Detect which cell encompasses the target text, then output its (X, Y) center coordinate. 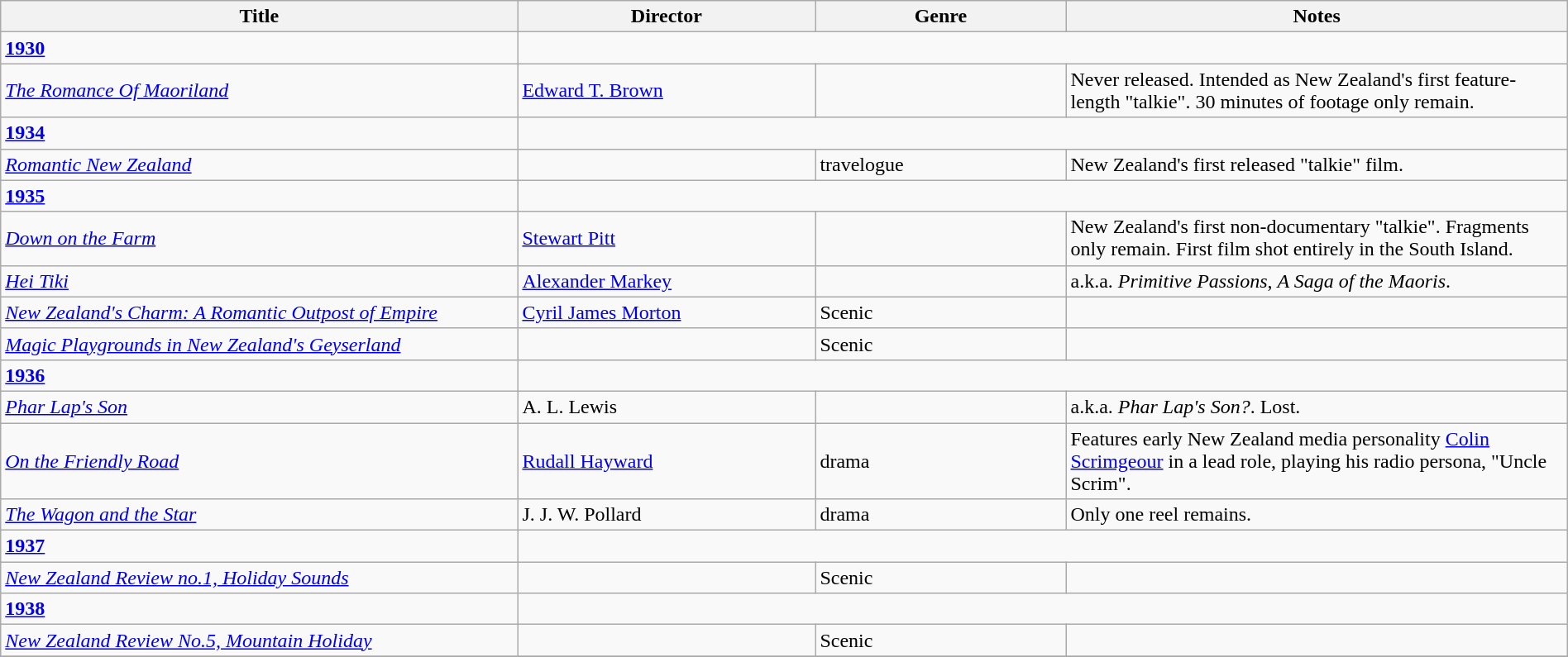
Edward T. Brown (667, 91)
The Romance Of Maoriland (260, 91)
Alexander Markey (667, 281)
On the Friendly Road (260, 461)
1937 (260, 546)
J. J. W. Pollard (667, 515)
The Wagon and the Star (260, 515)
Magic Playgrounds in New Zealand's Geyserland (260, 344)
New Zealand Review no.1, Holiday Sounds (260, 578)
a.k.a. Primitive Passions, A Saga of the Maoris. (1317, 281)
Phar Lap's Son (260, 407)
New Zealand's first non-documentary "talkie". Fragments only remain. First film shot entirely in the South Island. (1317, 238)
A. L. Lewis (667, 407)
Hei Tiki (260, 281)
Never released. Intended as New Zealand's first feature-length "talkie". 30 minutes of footage only remain. (1317, 91)
Down on the Farm (260, 238)
Rudall Hayward (667, 461)
Features early New Zealand media personality Colin Scrimgeour in a lead role, playing his radio persona, "Uncle Scrim". (1317, 461)
Cyril James Morton (667, 312)
New Zealand's Charm: A Romantic Outpost of Empire (260, 312)
Genre (941, 17)
New Zealand's first released "talkie" film. (1317, 164)
1934 (260, 133)
1938 (260, 609)
Notes (1317, 17)
Romantic New Zealand (260, 164)
Director (667, 17)
Title (260, 17)
1936 (260, 375)
Stewart Pitt (667, 238)
New Zealand Review No.5, Mountain Holiday (260, 640)
1935 (260, 196)
a.k.a. Phar Lap's Son?. Lost. (1317, 407)
Only one reel remains. (1317, 515)
1930 (260, 48)
travelogue (941, 164)
